Detect which cell encompasses the target text, then output its [X, Y] center coordinate. 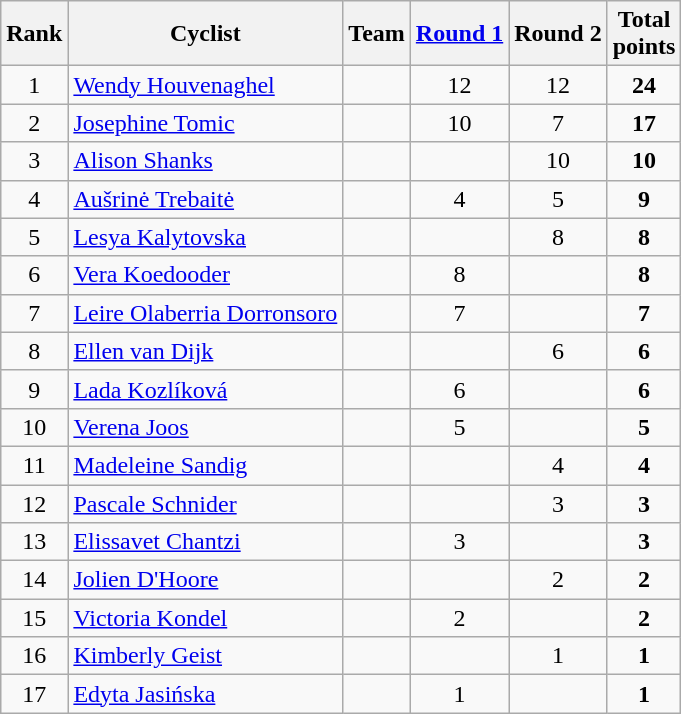
Totalpoints [644, 34]
Victoria Kondel [206, 618]
Aušrinė Trebaitė [206, 199]
Leire Olaberria Dorronsoro [206, 313]
Jolien D'Hoore [206, 580]
Josephine Tomic [206, 123]
Vera Koedooder [206, 275]
Team [377, 34]
14 [34, 580]
Alison Shanks [206, 161]
Round 2 [558, 34]
Verena Joos [206, 427]
13 [34, 542]
Madeleine Sandig [206, 465]
Edyta Jasińska [206, 694]
Round 1 [459, 34]
11 [34, 465]
Wendy Houvenaghel [206, 85]
Lesya Kalytovska [206, 237]
24 [644, 85]
16 [34, 656]
Rank [34, 34]
15 [34, 618]
Elissavet Chantzi [206, 542]
Ellen van Dijk [206, 351]
Kimberly Geist [206, 656]
Cyclist [206, 34]
Pascale Schnider [206, 503]
Lada Kozlíková [206, 389]
